Locate the cell with the specified text and output its [X, Y] center coordinate. 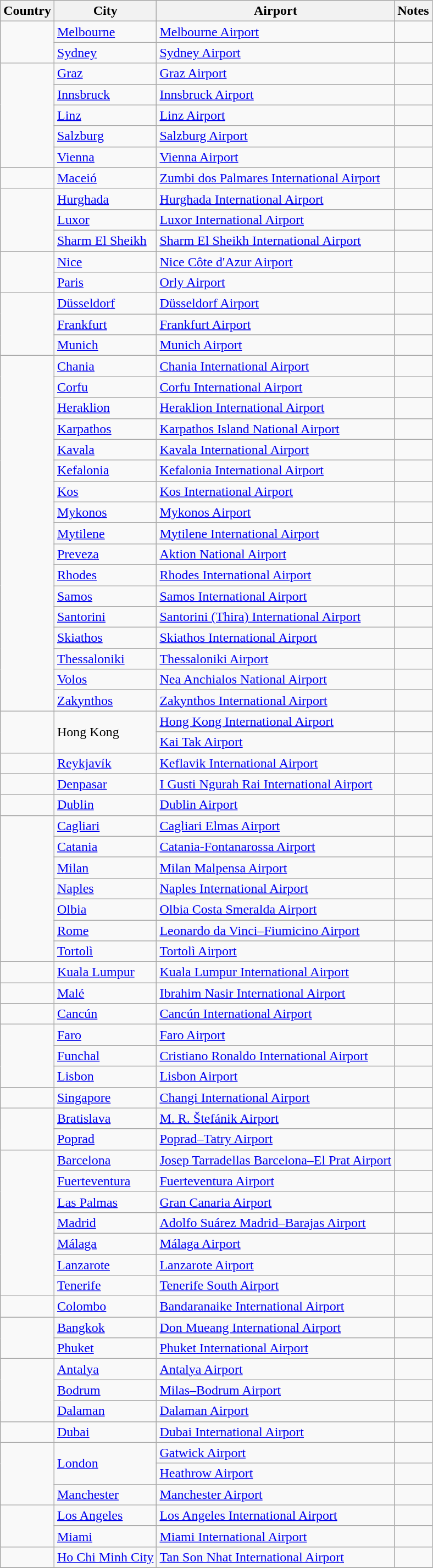
Innsbruck [105, 94]
I Gusti Ngurah Rai International Airport [276, 784]
Zumbi dos Palmares International Airport [276, 178]
Kos [105, 491]
Los Angeles International Airport [276, 1515]
Milan [105, 867]
Keflavik International Airport [276, 763]
Catania-Fontanarossa Airport [276, 847]
Rome [105, 931]
Bodrum [105, 1390]
Sharm El Sheikh International Airport [276, 240]
Tan Son Nhat International Airport [276, 1557]
Karpathos [105, 429]
Tortolì Airport [276, 951]
City [105, 11]
Naples [105, 888]
Linz [105, 115]
Fuerteventura Airport [276, 1181]
Kefalonia International Airport [276, 471]
Miami International Airport [276, 1536]
Munich Airport [276, 345]
Manchester [105, 1494]
Olbia [105, 909]
Thessaloniki [105, 659]
Denpasar [105, 784]
Sydney Airport [276, 53]
Frankfurt Airport [276, 324]
Bangkok [105, 1328]
Gatwick Airport [276, 1453]
Country [27, 11]
Orly Airport [276, 283]
Dalaman Airport [276, 1411]
Cancún [105, 1014]
Leonardo da Vinci–Fiumicino Airport [276, 931]
Dalaman [105, 1411]
Los Angeles [105, 1515]
Catania [105, 847]
Tenerife South Airport [276, 1286]
Hong Kong International Airport [276, 721]
Bandaranaike International Airport [276, 1307]
Dublin Airport [276, 805]
Maceió [105, 178]
Poprad–Tatry Airport [276, 1139]
Cagliari [105, 826]
Nice [105, 262]
Notes [413, 11]
Karpathos Island National Airport [276, 429]
Faro [105, 1035]
Chania International Airport [276, 366]
Corfu International Airport [276, 387]
Tortolì [105, 951]
Zakynthos International Airport [276, 701]
Innsbruck Airport [276, 94]
Singapore [105, 1097]
Hong Kong [105, 732]
Don Mueang International Airport [276, 1328]
Melbourne [105, 32]
Antalya Airport [276, 1369]
Samos [105, 596]
Poprad [105, 1139]
Naples International Airport [276, 888]
Lanzarote Airport [276, 1264]
Bratislava [105, 1118]
Manchester Airport [276, 1494]
Volos [105, 680]
Graz Airport [276, 74]
Cagliari Elmas Airport [276, 826]
Ibrahim Nasir International Airport [276, 993]
Miami [105, 1536]
Luxor [105, 220]
Kos International Airport [276, 491]
Cancún International Airport [276, 1014]
Mytilene International Airport [276, 533]
Preveza [105, 554]
Samos International Airport [276, 596]
Sharm El Sheikh [105, 240]
London [105, 1463]
Madrid [105, 1223]
Dubai [105, 1432]
Hurghada [105, 199]
Lanzarote [105, 1264]
Hurghada International Airport [276, 199]
Dubai International Airport [276, 1432]
Milas–Bodrum Airport [276, 1390]
Düsseldorf Airport [276, 304]
Faro Airport [276, 1035]
Heraklion International Airport [276, 408]
Phuket [105, 1348]
Colombo [105, 1307]
Frankfurt [105, 324]
Skiathos [105, 638]
Fuerteventura [105, 1181]
Vienna Airport [276, 157]
Rhodes [105, 575]
Málaga Airport [276, 1244]
Nea Anchialos National Airport [276, 680]
Adolfo Suárez Madrid–Barajas Airport [276, 1223]
Reykjavík [105, 763]
Heathrow Airport [276, 1474]
Düsseldorf [105, 304]
Chania [105, 366]
Kavala [105, 450]
Kuala Lumpur International Airport [276, 972]
Josep Tarradellas Barcelona–El Prat Airport [276, 1160]
Phuket International Airport [276, 1348]
Gran Canaria Airport [276, 1202]
Changi International Airport [276, 1097]
Thessaloniki Airport [276, 659]
Kai Tak Airport [276, 742]
Melbourne Airport [276, 32]
Heraklion [105, 408]
Skiathos International Airport [276, 638]
Graz [105, 74]
Ho Chi Minh City [105, 1557]
Munich [105, 345]
Corfu [105, 387]
M. R. Štefánik Airport [276, 1118]
Mykonos [105, 512]
Nice Côte d'Azur Airport [276, 262]
Barcelona [105, 1160]
Paris [105, 283]
Milan Malpensa Airport [276, 867]
Santorini [105, 617]
Kuala Lumpur [105, 972]
Mykonos Airport [276, 512]
Mytilene [105, 533]
Kavala International Airport [276, 450]
Luxor International Airport [276, 220]
Las Palmas [105, 1202]
Lisbon Airport [276, 1077]
Salzburg Airport [276, 136]
Dublin [105, 805]
Málaga [105, 1244]
Aktion National Airport [276, 554]
Funchal [105, 1056]
Kefalonia [105, 471]
Tenerife [105, 1286]
Lisbon [105, 1077]
Santorini (Thira) International Airport [276, 617]
Sydney [105, 53]
Airport [276, 11]
Cristiano Ronaldo International Airport [276, 1056]
Vienna [105, 157]
Zakynthos [105, 701]
Rhodes International Airport [276, 575]
Linz Airport [276, 115]
Antalya [105, 1369]
Olbia Costa Smeralda Airport [276, 909]
Salzburg [105, 136]
Malé [105, 993]
